Detect which cell encompasses the target text, then output its [x, y] center coordinate. 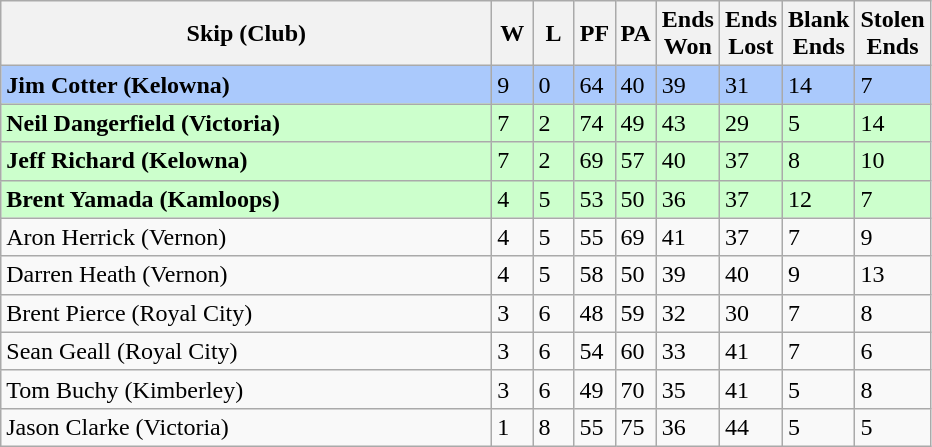
74 [594, 123]
Blank Ends [819, 34]
35 [688, 389]
13 [892, 275]
48 [594, 313]
43 [688, 123]
10 [892, 161]
Tom Buchy (Kimberley) [246, 389]
PF [594, 34]
Brent Pierce (Royal City) [246, 313]
1 [512, 427]
60 [636, 351]
Aron Herrick (Vernon) [246, 237]
57 [636, 161]
Ends Lost [750, 34]
54 [594, 351]
64 [594, 85]
W [512, 34]
0 [554, 85]
29 [750, 123]
Jason Clarke (Victoria) [246, 427]
33 [688, 351]
32 [688, 313]
59 [636, 313]
Brent Yamada (Kamloops) [246, 199]
58 [594, 275]
Stolen Ends [892, 34]
Darren Heath (Vernon) [246, 275]
Ends Won [688, 34]
PA [636, 34]
L [554, 34]
30 [750, 313]
Neil Dangerfield (Victoria) [246, 123]
44 [750, 427]
70 [636, 389]
31 [750, 85]
75 [636, 427]
12 [819, 199]
Jim Cotter (Kelowna) [246, 85]
53 [594, 199]
Jeff Richard (Kelowna) [246, 161]
Skip (Club) [246, 34]
Sean Geall (Royal City) [246, 351]
